Return the [x, y] coordinate for the center point of the cell that contains the specified text.  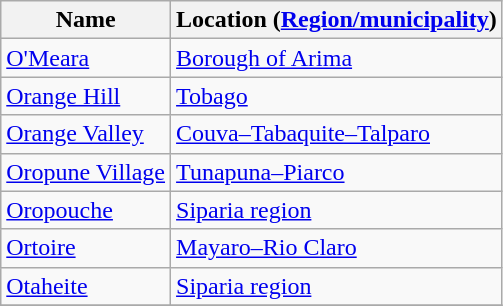
Orange Valley [86, 134]
Name [86, 20]
Couva–Tabaquite–Talparo [337, 134]
Oropune Village [86, 172]
Tobago [337, 96]
Borough of Arima [337, 58]
Mayaro–Rio Claro [337, 248]
O'Meara [86, 58]
Orange Hill [86, 96]
Tunapuna–Piarco [337, 172]
Location (Region/municipality) [337, 20]
Oropouche [86, 210]
Ortoire [86, 248]
Otaheite [86, 286]
